Pinpoint the cell where the given text exists, returning its [X, Y] midpoint coordinate. 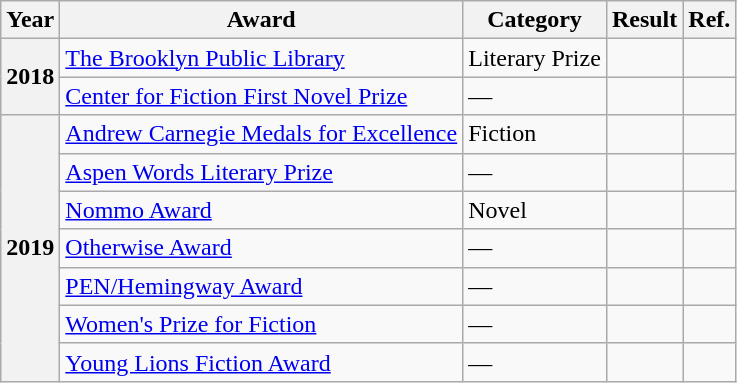
Young Lions Fiction Award [262, 362]
Novel [535, 210]
Otherwise Award [262, 248]
The Brooklyn Public Library [262, 58]
Award [262, 20]
Fiction [535, 134]
Year [30, 20]
Center for Fiction First Novel Prize [262, 96]
PEN/Hemingway Award [262, 286]
Literary Prize [535, 58]
2019 [30, 248]
Result [644, 20]
Nommo Award [262, 210]
Aspen Words Literary Prize [262, 172]
Ref. [710, 20]
2018 [30, 77]
Andrew Carnegie Medals for Excellence [262, 134]
Category [535, 20]
Women's Prize for Fiction [262, 324]
